Scan for the cell matching the given text and deliver its [x, y] coordinate at center. 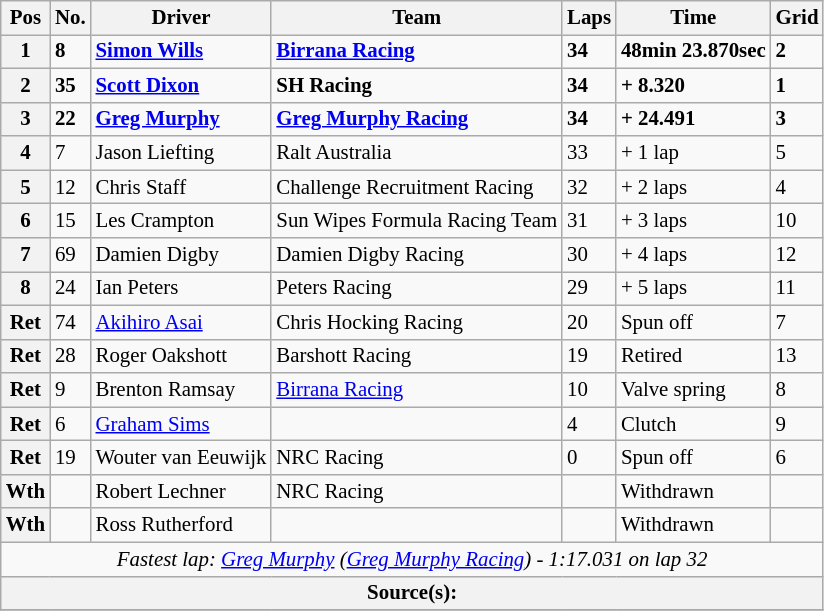
+ 8.320 [694, 85]
11 [798, 288]
+ 4 laps [694, 255]
33 [589, 153]
Graham Sims [182, 424]
Laps [589, 18]
24 [70, 288]
+ 3 laps [694, 221]
Simon Wills [182, 51]
+ 5 laps [694, 288]
74 [70, 322]
Les Crampton [182, 221]
Ralt Australia [416, 153]
48min 23.870sec [694, 51]
Pos [26, 18]
Greg Murphy [182, 119]
Chris Hocking Racing [416, 322]
+ 2 laps [694, 187]
Source(s): [412, 593]
Sun Wipes Formula Racing Team [416, 221]
Challenge Recruitment Racing [416, 187]
Damien Digby Racing [416, 255]
20 [589, 322]
28 [70, 356]
Time [694, 18]
Ian Peters [182, 288]
Robert Lechner [182, 491]
Valve spring [694, 390]
Fastest lap: Greg Murphy (Greg Murphy Racing) - 1:17.031 on lap 32 [412, 559]
69 [70, 255]
22 [70, 119]
Team [416, 18]
15 [70, 221]
Greg Murphy Racing [416, 119]
Wouter van Eeuwijk [182, 458]
Brenton Ramsay [182, 390]
31 [589, 221]
Ross Rutherford [182, 525]
No. [70, 18]
+ 24.491 [694, 119]
13 [798, 356]
Jason Liefting [182, 153]
Grid [798, 18]
Roger Oakshott [182, 356]
+ 1 lap [694, 153]
SH Racing [416, 85]
Clutch [694, 424]
Scott Dixon [182, 85]
Retired [694, 356]
Peters Racing [416, 288]
35 [70, 85]
Driver [182, 18]
29 [589, 288]
Damien Digby [182, 255]
30 [589, 255]
32 [589, 187]
Chris Staff [182, 187]
Barshott Racing [416, 356]
0 [589, 458]
Akihiro Asai [182, 322]
